Detect which cell encompasses the target text, then output its (x, y) center coordinate. 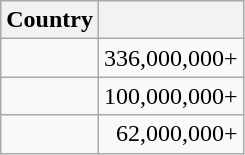
336,000,000+ (170, 58)
62,000,000+ (170, 134)
100,000,000+ (170, 96)
Country (50, 20)
